Locate the cell with the specified text and output its [x, y] center coordinate. 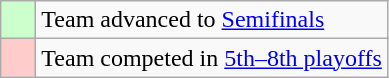
Team competed in 5th–8th playoffs [212, 58]
Team advanced to Semifinals [212, 20]
